Output the [x, y] coordinate of the center of the cell containing the given text.  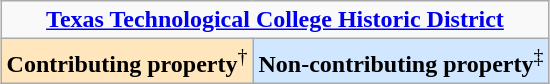
Non-contributing property‡ [401, 62]
Contributing property† [127, 62]
Texas Technological College Historic District [275, 20]
